Find where the given text appears and provide that cell's center as (X, Y) coordinate. 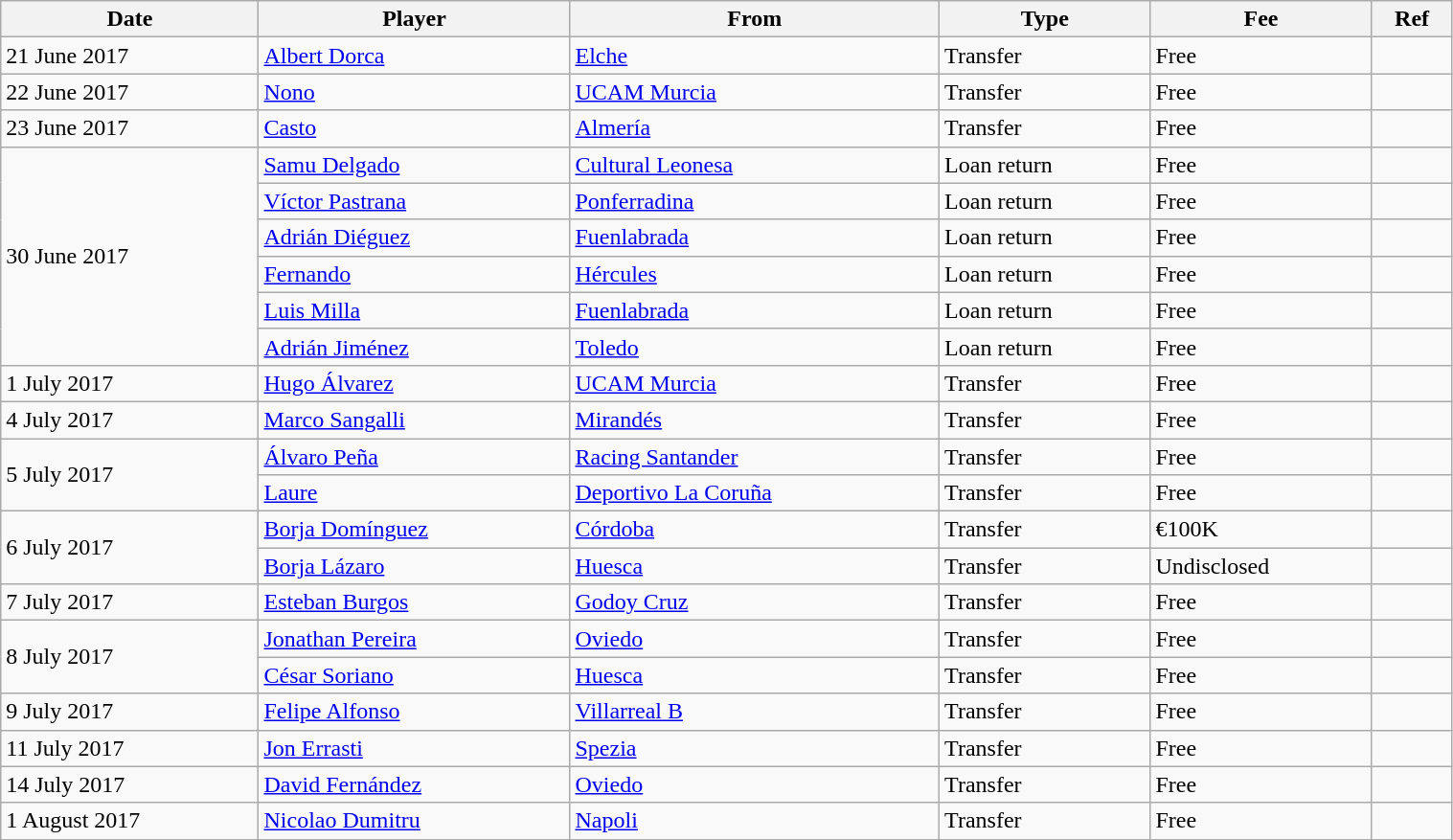
David Fernández (414, 784)
Fernando (414, 274)
9 July 2017 (130, 712)
Marco Sangalli (414, 420)
5 July 2017 (130, 475)
1 August 2017 (130, 821)
1 July 2017 (130, 383)
Napoli (755, 821)
César Soriano (414, 675)
14 July 2017 (130, 784)
Samu Delgado (414, 165)
7 July 2017 (130, 602)
Hércules (755, 274)
Nono (414, 92)
Deportivo La Coruña (755, 493)
Player (414, 19)
Esteban Burgos (414, 602)
Ponferradina (755, 201)
Luis Milla (414, 310)
Adrián Jiménez (414, 347)
Ref (1412, 19)
Córdoba (755, 530)
Víctor Pastrana (414, 201)
22 June 2017 (130, 92)
Nicolao Dumitru (414, 821)
Jonathan Pereira (414, 639)
Borja Domínguez (414, 530)
Racing Santander (755, 457)
Hugo Álvarez (414, 383)
Borja Lázaro (414, 566)
Laure (414, 493)
Adrián Diéguez (414, 238)
30 June 2017 (130, 256)
Albert Dorca (414, 56)
€100K (1260, 530)
Álvaro Peña (414, 457)
Felipe Alfonso (414, 712)
Fee (1260, 19)
Type (1045, 19)
Casto (414, 128)
6 July 2017 (130, 548)
Elche (755, 56)
21 June 2017 (130, 56)
From (755, 19)
Cultural Leonesa (755, 165)
Date (130, 19)
Godoy Cruz (755, 602)
Jon Errasti (414, 748)
23 June 2017 (130, 128)
11 July 2017 (130, 748)
4 July 2017 (130, 420)
Mirandés (755, 420)
Almería (755, 128)
Villarreal B (755, 712)
Toledo (755, 347)
Undisclosed (1260, 566)
Spezia (755, 748)
8 July 2017 (130, 657)
